Capture the cell that displays the provided text and extract its [X, Y] central coordinate. 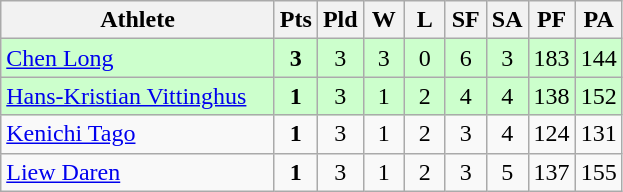
SA [507, 20]
131 [598, 134]
PF [552, 20]
183 [552, 58]
SF [466, 20]
5 [507, 172]
Athlete [138, 20]
124 [552, 134]
Hans-Kristian Vittinghus [138, 96]
Liew Daren [138, 172]
155 [598, 172]
144 [598, 58]
Kenichi Tago [138, 134]
PA [598, 20]
138 [552, 96]
0 [424, 58]
L [424, 20]
6 [466, 58]
Pld [340, 20]
Pts [296, 20]
W [384, 20]
137 [552, 172]
152 [598, 96]
Chen Long [138, 58]
